Pinpoint the cell where the given text exists, returning its [x, y] midpoint coordinate. 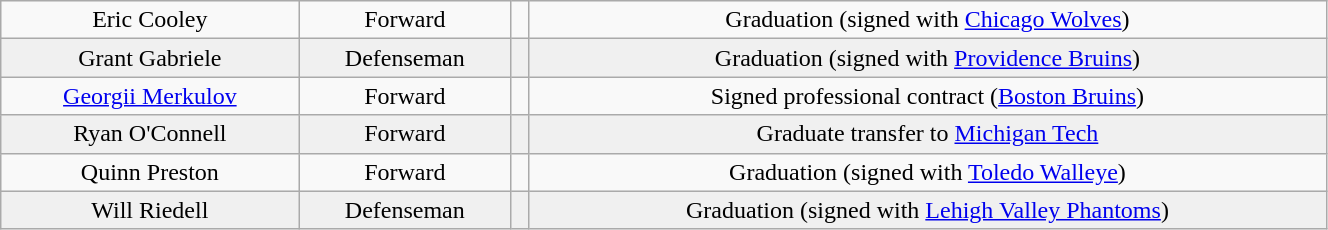
Graduate transfer to Michigan Tech [927, 134]
Graduation (signed with Lehigh Valley Phantoms) [927, 210]
Graduation (signed with Toledo Walleye) [927, 172]
Quinn Preston [150, 172]
Ryan O'Connell [150, 134]
Eric Cooley [150, 20]
Graduation (signed with Providence Bruins) [927, 58]
Grant Gabriele [150, 58]
Graduation (signed with Chicago Wolves) [927, 20]
Signed professional contract (Boston Bruins) [927, 96]
Will Riedell [150, 210]
Georgii Merkulov [150, 96]
